Extract the [X, Y] coordinate from the center of the cell holding the provided text.  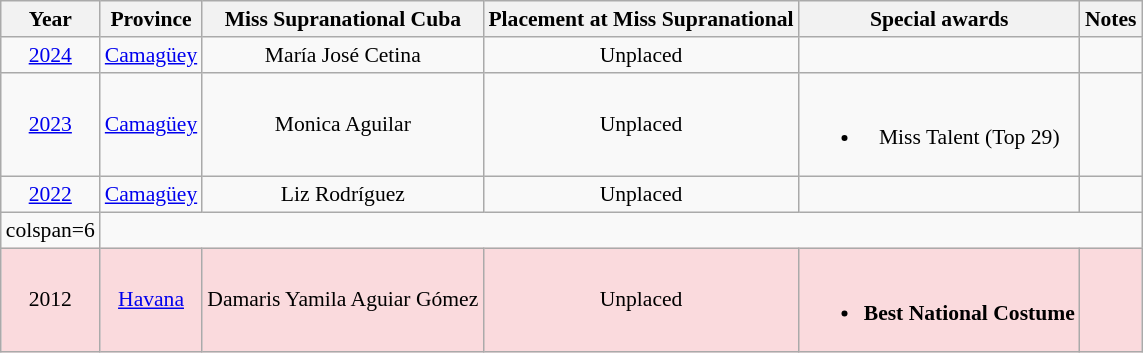
2023 [50, 124]
Monica Aguilar [342, 124]
2012 [50, 300]
Notes [1111, 19]
Year [50, 19]
Province [151, 19]
2024 [50, 55]
Miss Supranational Cuba [342, 19]
colspan=6 [50, 230]
Miss Talent (Top 29) [940, 124]
María José Cetina [342, 55]
Liz Rodríguez [342, 195]
Havana [151, 300]
Special awards [940, 19]
2022 [50, 195]
Damaris Yamila Aguiar Gómez [342, 300]
Placement at Miss Supranational [640, 19]
Best National Costume [940, 300]
